Provide the [X, Y] coordinate of the cell's center where the given text is located.  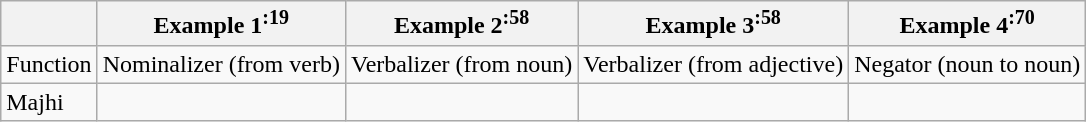
Example 4:70 [968, 24]
Example 2:58 [461, 24]
Verbalizer (from adjective) [714, 64]
Verbalizer (from noun) [461, 64]
Negator (noun to noun) [968, 64]
Majhi [49, 102]
Example 1:19 [221, 24]
Function [49, 64]
Example 3:58 [714, 24]
Nominalizer (from verb) [221, 64]
